Detect which cell encompasses the target text, then output its (x, y) center coordinate. 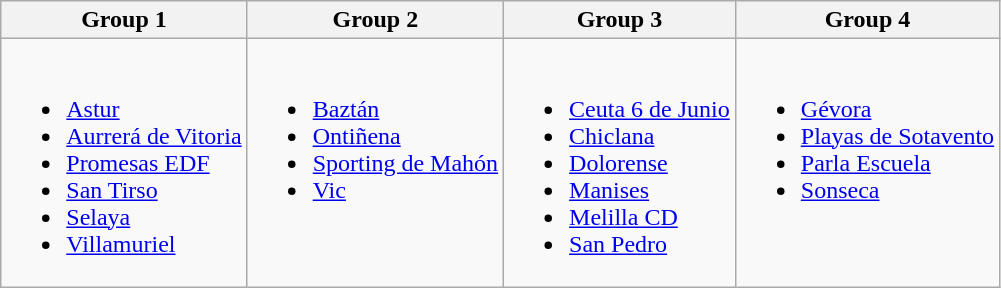
Group 1 (124, 20)
Group 3 (620, 20)
Group 2 (375, 20)
BaztánOntiñenaSporting de MahónVic (375, 163)
AsturAurrerá de VitoriaPromesas EDFSan TirsoSelayaVillamuriel (124, 163)
Ceuta 6 de JunioChiclanaDolorenseManisesMelilla CDSan Pedro (620, 163)
GévoraPlayas de SotaventoParla EscuelaSonseca (867, 163)
Group 4 (867, 20)
